Provide the (x, y) coordinate of the cell's center where the given text is located.  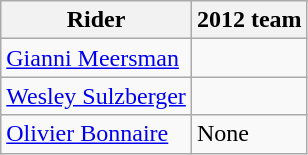
2012 team (249, 20)
Gianni Meersman (96, 58)
Wesley Sulzberger (96, 96)
Olivier Bonnaire (96, 134)
Rider (96, 20)
None (249, 134)
